Determine the [X, Y] coordinate at the center of the cell enclosing the given text.  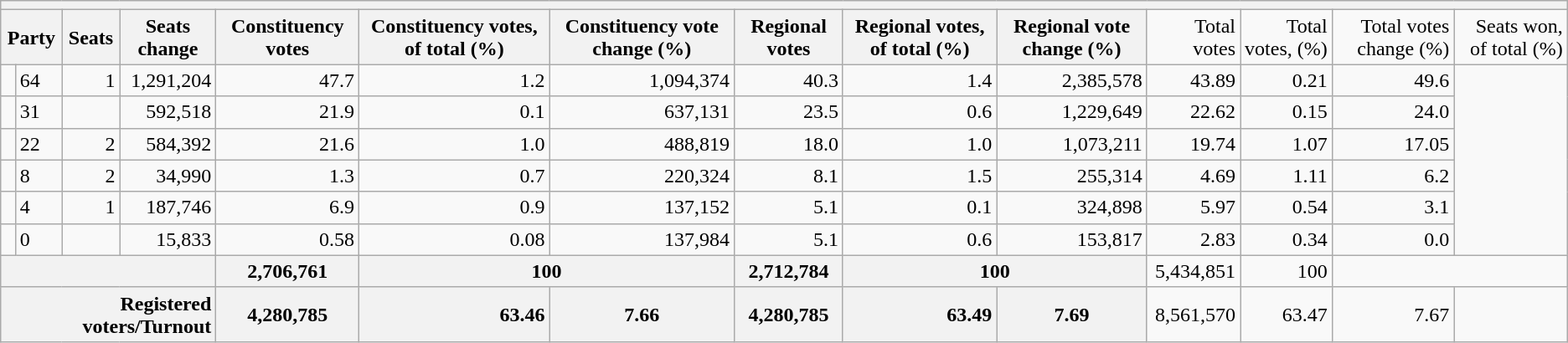
8.1 [789, 176]
255,314 [1072, 176]
137,152 [642, 207]
6.9 [288, 207]
34,990 [168, 176]
Regional vote change (%) [1072, 37]
22.62 [1193, 112]
23.5 [789, 112]
43.89 [1193, 80]
153,817 [1072, 239]
187,746 [168, 207]
63.47 [1287, 315]
220,324 [642, 176]
2.83 [1193, 239]
637,131 [642, 112]
0.58 [288, 239]
21.6 [288, 144]
4.69 [1193, 176]
137,984 [642, 239]
21.9 [288, 112]
0.9 [454, 207]
1.3 [288, 176]
49.6 [1393, 80]
1.11 [1287, 176]
3.1 [1393, 207]
Regional votes [789, 37]
5,434,851 [1193, 271]
0.15 [1287, 112]
0.08 [454, 239]
1,094,374 [642, 80]
592,518 [168, 112]
Total votes change (%) [1393, 37]
1.5 [920, 176]
0.7 [454, 176]
64 [39, 80]
63.49 [920, 315]
Seats [90, 37]
8 [39, 176]
6.2 [1393, 176]
4 [39, 207]
Regional votes, of total (%) [920, 37]
22 [39, 144]
0 [39, 239]
0.54 [1287, 207]
Registered voters/Turnout [109, 315]
18.0 [789, 144]
31 [39, 112]
584,392 [168, 144]
0.34 [1287, 239]
Constituency vote change (%) [642, 37]
1.2 [454, 80]
0.21 [1287, 80]
Party [32, 37]
7.66 [642, 315]
1.4 [920, 80]
488,819 [642, 144]
8,561,570 [1193, 315]
2,385,578 [1072, 80]
2,706,761 [288, 271]
Total votes, (%) [1287, 37]
Constituency votes, of total (%) [454, 37]
Seats change [168, 37]
2,712,784 [789, 271]
1,291,204 [168, 80]
Total votes [1193, 37]
Constituency votes [288, 37]
1,073,211 [1072, 144]
63.46 [454, 315]
17.05 [1393, 144]
7.67 [1393, 315]
19.74 [1193, 144]
47.7 [288, 80]
1,229,649 [1072, 112]
40.3 [789, 80]
0.0 [1393, 239]
24.0 [1393, 112]
15,833 [168, 239]
5.97 [1193, 207]
Seats won, of total (%) [1511, 37]
1.07 [1287, 144]
7.69 [1072, 315]
324,898 [1072, 207]
